Extract the (X, Y) coordinate from the center of the cell holding the provided text.  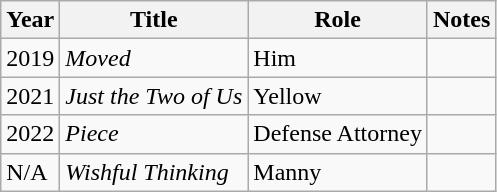
Manny (338, 172)
Him (338, 58)
Defense Attorney (338, 134)
Yellow (338, 96)
Title (154, 20)
Wishful Thinking (154, 172)
Role (338, 20)
2021 (30, 96)
Notes (461, 20)
2019 (30, 58)
Piece (154, 134)
Moved (154, 58)
2022 (30, 134)
Year (30, 20)
N/A (30, 172)
Just the Two of Us (154, 96)
